Search for the cell housing the specified text and yield its (x, y) center coordinate. 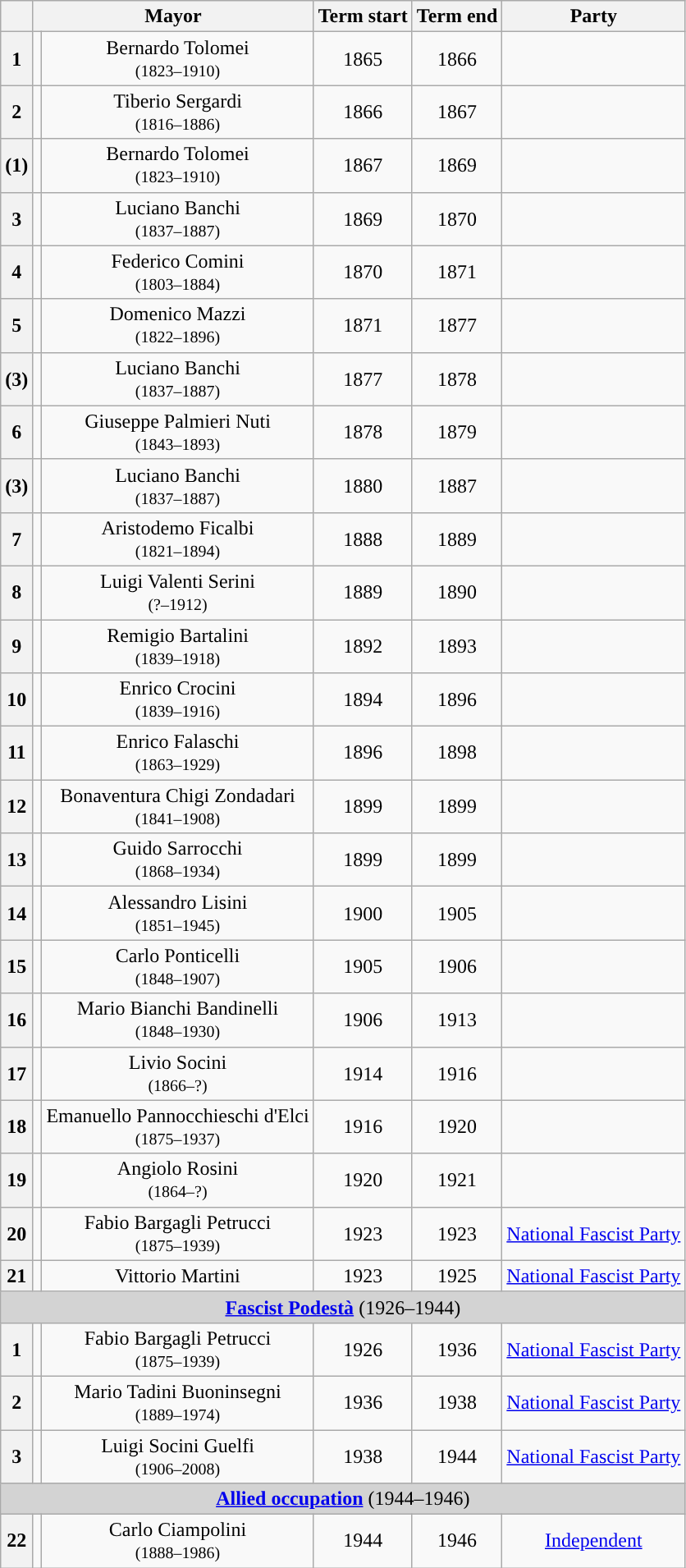
Carlo Ponticelli(1848–1907) (177, 967)
18 (16, 1126)
1946 (457, 1542)
1880 (363, 486)
16 (16, 1020)
1900 (363, 913)
Party (594, 16)
Tiberio Sergardi(1816–1886) (177, 112)
Mayor (173, 16)
8 (16, 593)
1879 (457, 432)
Domenico Mazzi(1822–1896) (177, 325)
12 (16, 806)
Term end (457, 16)
4 (16, 273)
1865 (363, 59)
Enrico Crocini(1839–1916) (177, 699)
1926 (363, 1350)
10 (16, 699)
13 (16, 860)
Alessandro Lisini(1851–1945) (177, 913)
1921 (457, 1181)
6 (16, 432)
Luigi Valenti Serini(?–1912) (177, 593)
1892 (363, 645)
Luigi Socini Guelfi(1906–2008) (177, 1456)
Term start (363, 16)
Allied occupation (1944–1946) (343, 1499)
Livio Socini(1866–?) (177, 1074)
1898 (457, 754)
22 (16, 1542)
Emanuello Pannocchieschi d'Elci(1875–1937) (177, 1126)
Bonaventura Chigi Zondadari(1841–1908) (177, 806)
Vittorio Martini (177, 1276)
Independent (594, 1542)
1913 (457, 1020)
Angiolo Rosini(1864–?) (177, 1181)
1888 (363, 539)
Giuseppe Palmieri Nuti(1843–1893) (177, 432)
1894 (363, 699)
Remigio Bartalini(1839–1918) (177, 645)
5 (16, 325)
17 (16, 1074)
Carlo Ciampolini(1888–1986) (177, 1542)
21 (16, 1276)
1893 (457, 645)
19 (16, 1181)
Federico Comini(1803–1884) (177, 273)
Aristodemo Ficalbi(1821–1894) (177, 539)
Guido Sarrocchi(1868–1934) (177, 860)
9 (16, 645)
11 (16, 754)
7 (16, 539)
1914 (363, 1074)
14 (16, 913)
Mario Bianchi Bandinelli(1848–1930) (177, 1020)
Enrico Falaschi(1863–1929) (177, 754)
20 (16, 1233)
1887 (457, 486)
Mario Tadini Buoninsegni(1889–1974) (177, 1402)
15 (16, 967)
Fascist Podestà (1926–1944) (343, 1307)
1925 (457, 1276)
1890 (457, 593)
(1) (16, 166)
